Locate the cell with the specified text and output its [x, y] center coordinate. 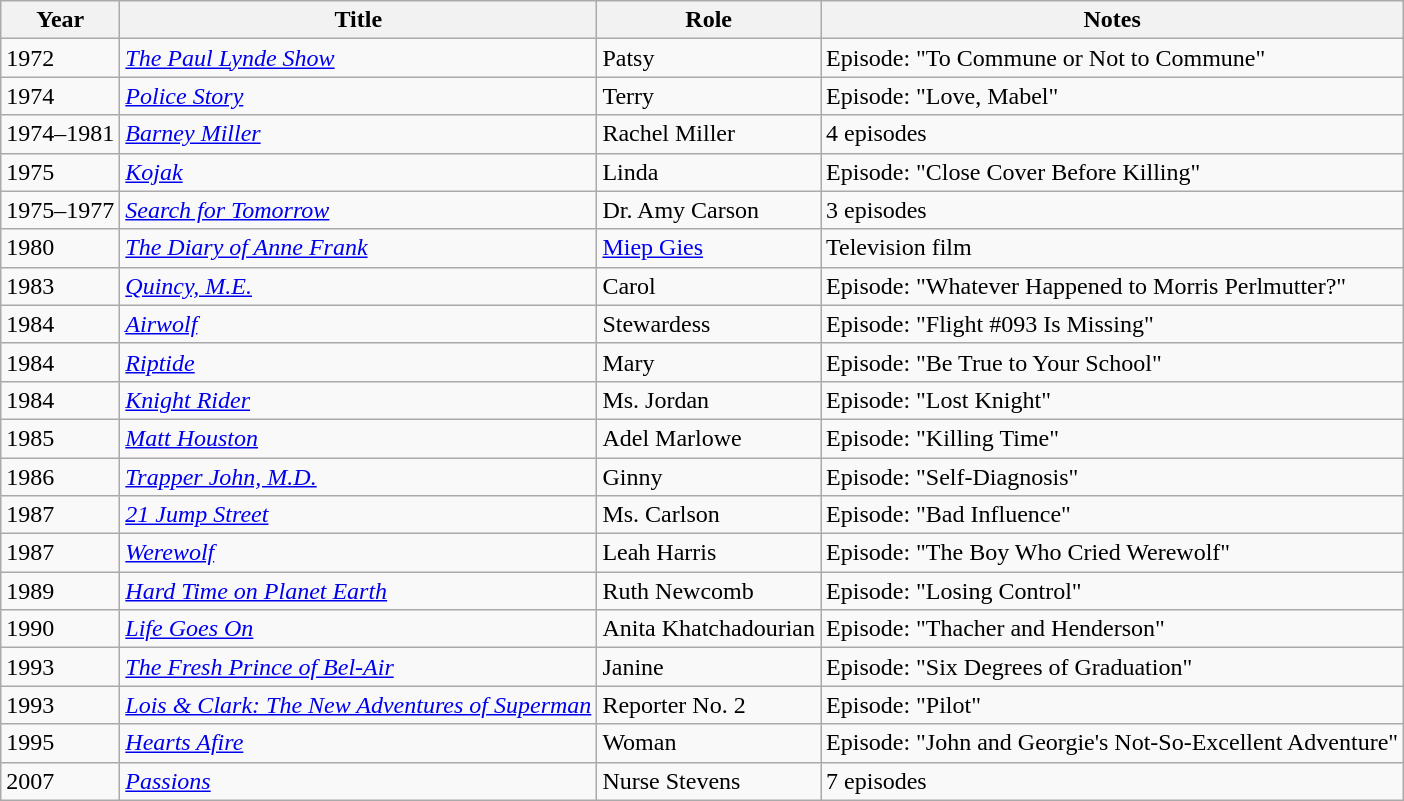
3 episodes [1112, 210]
The Diary of Anne Frank [358, 248]
Ms. Carlson [709, 515]
The Fresh Prince of Bel-Air [358, 667]
1995 [60, 743]
Patsy [709, 58]
Search for Tomorrow [358, 210]
Reporter No. 2 [709, 705]
Carol [709, 286]
Janine [709, 667]
Airwolf [358, 324]
Hard Time on Planet Earth [358, 591]
Miep Gies [709, 248]
4 episodes [1112, 134]
Episode: "Lost Knight" [1112, 400]
Matt Houston [358, 438]
Kojak [358, 172]
Trapper John, M.D. [358, 477]
Leah Harris [709, 553]
1983 [60, 286]
Life Goes On [358, 629]
Episode: "Flight #093 Is Missing" [1112, 324]
1974 [60, 96]
Terry [709, 96]
Werewolf [358, 553]
Ruth Newcomb [709, 591]
1990 [60, 629]
Episode: "Losing Control" [1112, 591]
Role [709, 20]
Ginny [709, 477]
Riptide [358, 362]
Television film [1112, 248]
Episode: "Bad Influence" [1112, 515]
Nurse Stevens [709, 781]
Episode: "Pilot" [1112, 705]
Ms. Jordan [709, 400]
Mary [709, 362]
Dr. Amy Carson [709, 210]
1975 [60, 172]
Knight Rider [358, 400]
Episode: "John and Georgie's Not-So-Excellent Adventure" [1112, 743]
Episode: "Close Cover Before Killing" [1112, 172]
1974–1981 [60, 134]
Police Story [358, 96]
1972 [60, 58]
Episode: "Killing Time" [1112, 438]
Notes [1112, 20]
2007 [60, 781]
Episode: "Self-Diagnosis" [1112, 477]
Episode: "To Commune or Not to Commune" [1112, 58]
1980 [60, 248]
Lois & Clark: The New Adventures of Superman [358, 705]
Episode: "Six Degrees of Graduation" [1112, 667]
7 episodes [1112, 781]
Linda [709, 172]
1986 [60, 477]
Stewardess [709, 324]
Adel Marlowe [709, 438]
1989 [60, 591]
Episode: "Love, Mabel" [1112, 96]
The Paul Lynde Show [358, 58]
Episode: "Thacher and Henderson" [1112, 629]
21 Jump Street [358, 515]
Passions [358, 781]
Year [60, 20]
1975–1977 [60, 210]
Episode: "The Boy Who Cried Werewolf" [1112, 553]
Rachel Miller [709, 134]
Barney Miller [358, 134]
Hearts Afire [358, 743]
Episode: "Be True to Your School" [1112, 362]
1985 [60, 438]
Episode: "Whatever Happened to Morris Perlmutter?" [1112, 286]
Woman [709, 743]
Quincy, M.E. [358, 286]
Anita Khatchadourian [709, 629]
Title [358, 20]
